Detect which cell encompasses the target text, then output its [x, y] center coordinate. 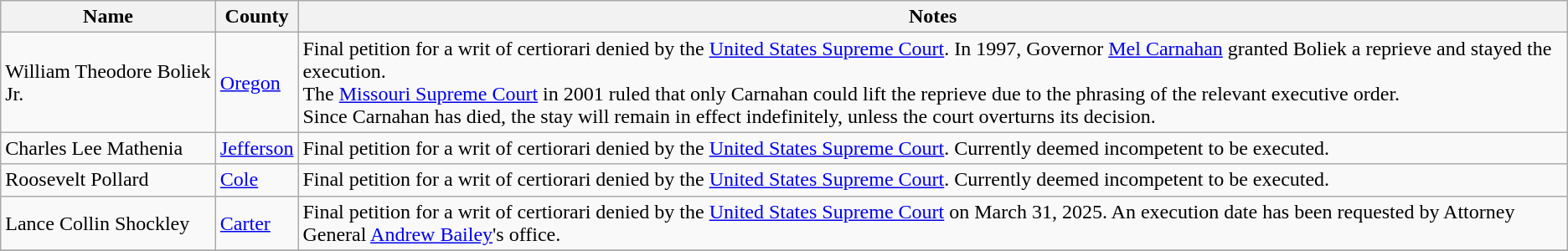
Carter [256, 223]
Charles Lee Mathenia [109, 148]
Cole [256, 180]
William Theodore Boliek Jr. [109, 82]
County [256, 17]
Roosevelt Pollard [109, 180]
Name [109, 17]
Jefferson [256, 148]
Oregon [256, 82]
Notes [933, 17]
Lance Collin Shockley [109, 223]
